From the cell containing the given text, extract its center point as (X, Y) coordinate. 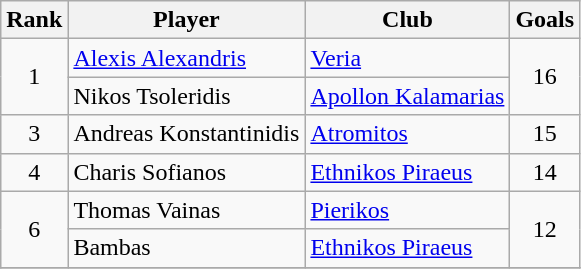
Goals (545, 20)
Charis Sofianos (186, 172)
Atromitos (408, 134)
6 (34, 229)
Player (186, 20)
Bambas (186, 248)
Andreas Konstantinidis (186, 134)
3 (34, 134)
16 (545, 77)
12 (545, 229)
Nikos Tsoleridis (186, 96)
Apollon Kalamarias (408, 96)
4 (34, 172)
Club (408, 20)
Rank (34, 20)
Alexis Alexandris (186, 58)
1 (34, 77)
Veria (408, 58)
14 (545, 172)
15 (545, 134)
Thomas Vainas (186, 210)
Pierikos (408, 210)
